Locate the cell with the specified text and output its (x, y) center coordinate. 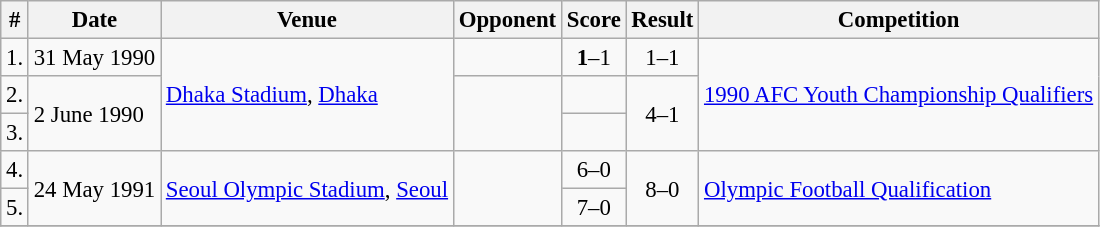
Dhaka Stadium, Dhaka (308, 96)
2. (15, 95)
4. (15, 170)
3. (15, 133)
2 June 1990 (94, 114)
1. (15, 58)
# (15, 20)
1990 AFC Youth Championship Qualifiers (899, 96)
6–0 (594, 170)
24 May 1991 (94, 188)
Venue (308, 20)
Date (94, 20)
Result (662, 20)
Olympic Football Qualification (899, 188)
4–1 (662, 114)
31 May 1990 (94, 58)
Score (594, 20)
7–0 (594, 208)
Seoul Olympic Stadium, Seoul (308, 188)
8–0 (662, 188)
5. (15, 208)
Competition (899, 20)
Opponent (507, 20)
